Determine the [X, Y] coordinate at the center of the cell enclosing the given text.  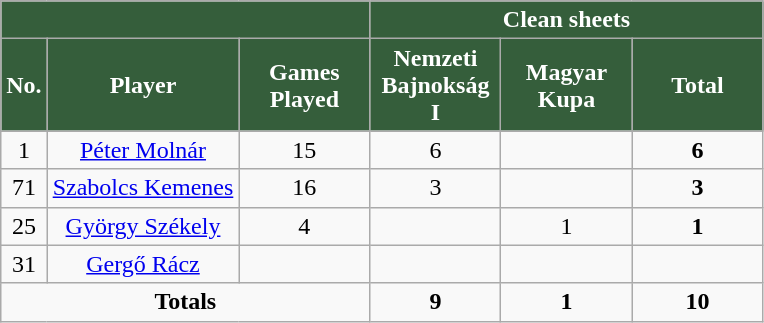
Player [143, 85]
No. [24, 85]
15 [304, 150]
Péter Molnár [143, 150]
25 [24, 226]
Totals [186, 302]
Total [698, 85]
4 [304, 226]
György Székely [143, 226]
16 [304, 188]
9 [436, 302]
Gergő Rácz [143, 264]
Magyar Kupa [566, 85]
Nemzeti Bajnokság I [436, 85]
Games Played [304, 85]
Szabolcs Kemenes [143, 188]
10 [698, 302]
31 [24, 264]
Clean sheets [566, 20]
71 [24, 188]
